Identify which cell holds the provided text, then report its (x, y) central coordinate. 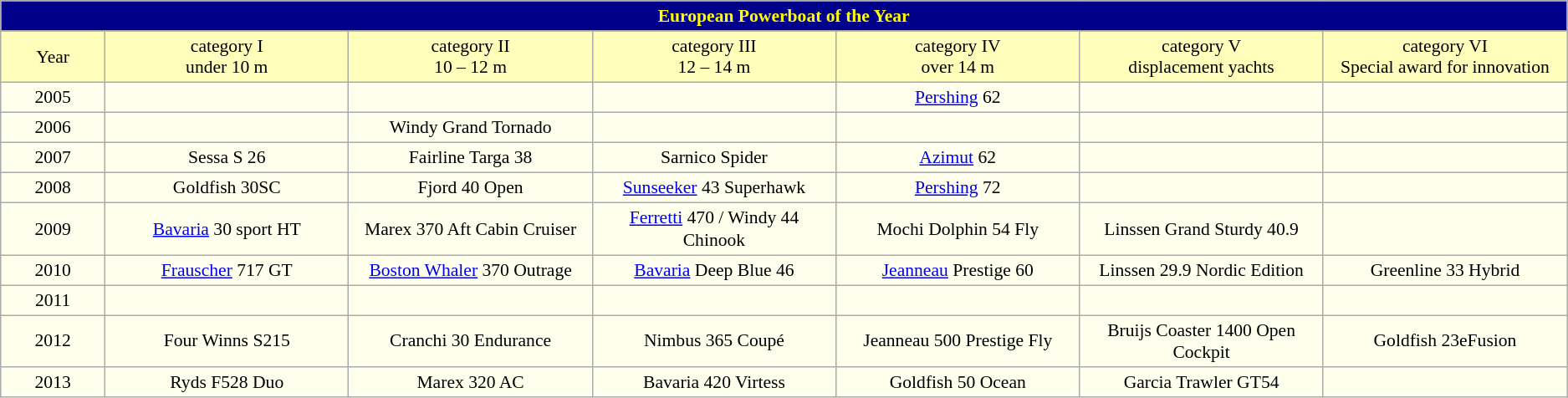
2006 (54, 128)
Fairline Targa 38 (470, 158)
2007 (54, 158)
2009 (54, 229)
2011 (54, 300)
category VI Special award for innovation (1445, 57)
2008 (54, 188)
Windy Grand Tornado (470, 128)
Bavaria 30 sport HT (227, 229)
Pershing 62 (958, 98)
Garcia Trawler GT54 (1201, 382)
Pershing 72 (958, 188)
2005 (54, 98)
Sunseeker 43 Superhawk (714, 188)
Year (54, 57)
Nimbus 365 Coupé (714, 341)
Jeanneau Prestige 60 (958, 270)
category V displacement yachts (1201, 57)
Goldfish 30SC (227, 188)
Sessa S 26 (227, 158)
category II 10 – 12 m (470, 57)
Greenline 33 Hybrid (1445, 270)
2010 (54, 270)
Bavaria Deep Blue 46 (714, 270)
Marex 320 AC (470, 382)
2013 (54, 382)
Linssen 29.9 Nordic Edition (1201, 270)
2012 (54, 341)
category I under 10 m (227, 57)
Frauscher 717 GT (227, 270)
Bruijs Coaster 1400 Open Cockpit (1201, 341)
European Powerboat of the Year (784, 16)
Linssen Grand Sturdy 40.9 (1201, 229)
Fjord 40 Open (470, 188)
category IV over 14 m (958, 57)
Four Winns S215 (227, 341)
Jeanneau 500 Prestige Fly (958, 341)
Marex 370 Aft Cabin Cruiser (470, 229)
Ferretti 470 / Windy 44 Chinook (714, 229)
Cranchi 30 Endurance (470, 341)
Goldfish 23eFusion (1445, 341)
Sarnico Spider (714, 158)
category III 12 – 14 m (714, 57)
Ryds F528 Duo (227, 382)
Mochi Dolphin 54 Fly (958, 229)
Goldfish 50 Ocean (958, 382)
Bavaria 420 Virtess (714, 382)
Azimut 62 (958, 158)
Boston Whaler 370 Outrage (470, 270)
